Determine the [x, y] coordinate at the center of the cell enclosing the given text.  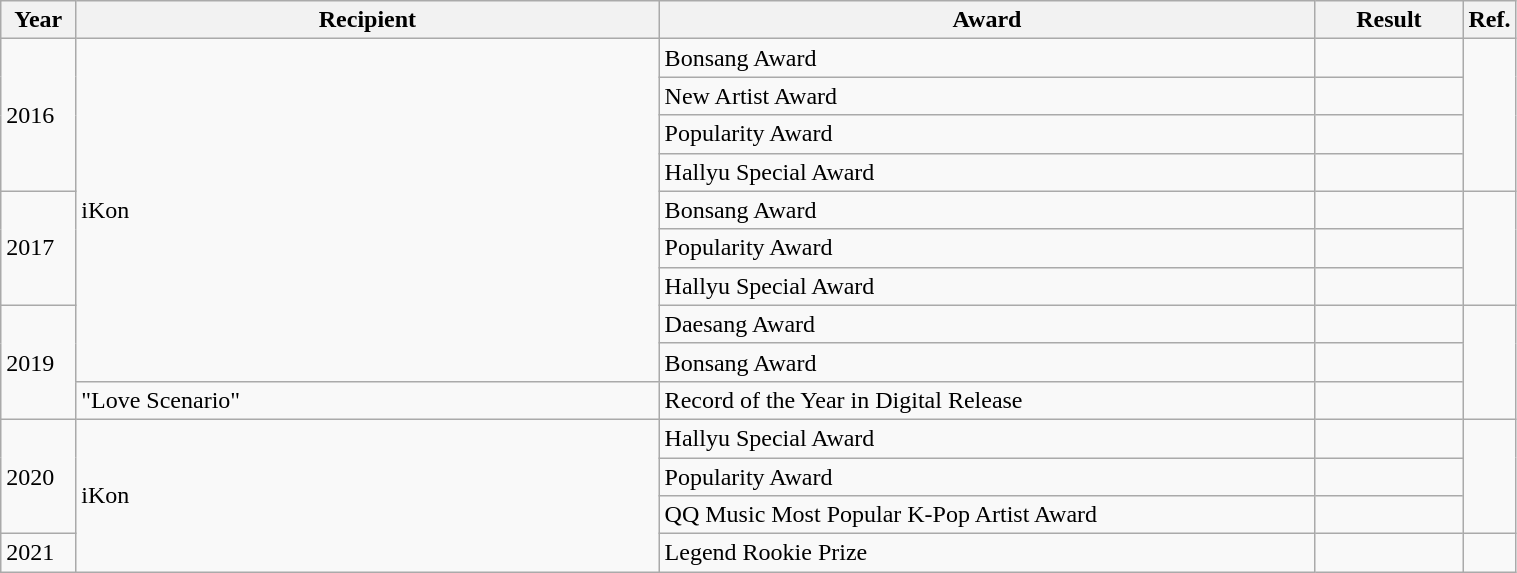
Recipient [368, 20]
Ref. [1490, 20]
2019 [38, 362]
Record of the Year in Digital Release [987, 400]
Year [38, 20]
Daesang Award [987, 324]
Result [1389, 20]
New Artist Award [987, 96]
QQ Music Most Popular K-Pop Artist Award [987, 515]
2021 [38, 553]
2017 [38, 248]
Award [987, 20]
"Love Scenario" [368, 400]
Legend Rookie Prize [987, 553]
2020 [38, 476]
2016 [38, 115]
